Find where the given text appears and provide that cell's center as (X, Y) coordinate. 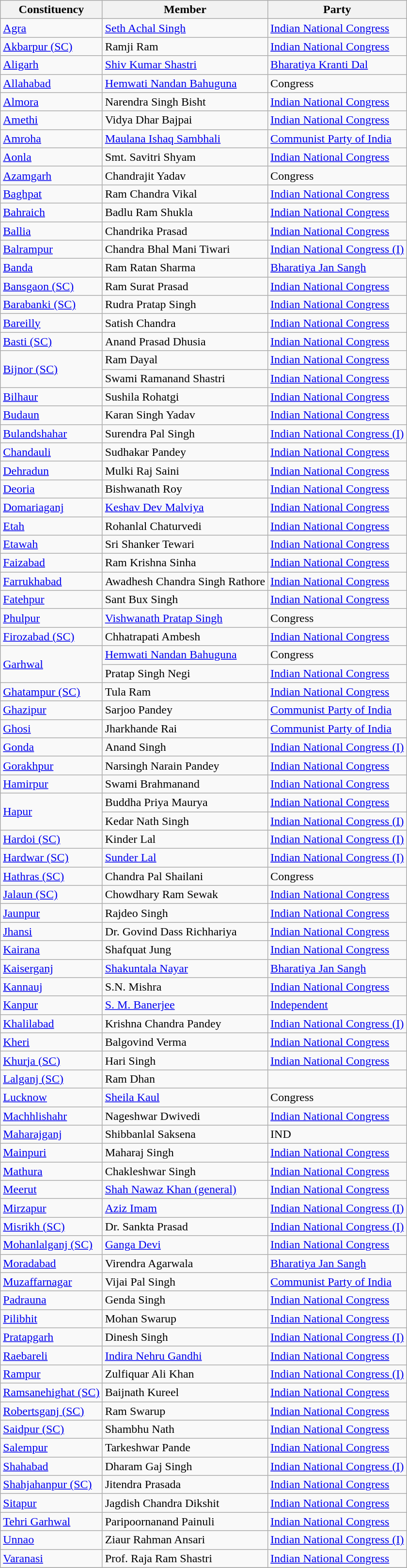
Sheila Kaul (185, 1097)
Faizabad (51, 563)
Saidpur (SC) (51, 1429)
Kheri (51, 1042)
Seth Achal Singh (185, 28)
Sushila Rohatgi (185, 397)
Shafquat Jung (185, 950)
Dinesh Singh (185, 1337)
Constituency (51, 10)
Hamirpur (51, 784)
Shiv Kumar Shastri (185, 65)
Vishwanath Pratap Singh (185, 618)
Jhansi (51, 931)
Amroha (51, 139)
Meerut (51, 1190)
Narsingh Narain Pandey (185, 765)
Prof. Raja Ram Shastri (185, 1558)
Ram Ratan Sharma (185, 268)
Ghosi (51, 729)
Bharatiya Kranti Dal (337, 65)
Ghatampur (SC) (51, 692)
Ram Dhan (185, 1079)
Sudhakar Pandey (185, 452)
Jalaun (SC) (51, 895)
S. M. Banerjee (185, 1005)
Allahabad (51, 83)
Etah (51, 526)
Ghazipur (51, 710)
Ganga Devi (185, 1245)
Salempur (51, 1448)
Ziaur Rahman Ansari (185, 1540)
Aligarh (51, 65)
Chandra Pal Shailani (185, 876)
Akbarpur (SC) (51, 47)
Swami Brahmanand (185, 784)
Hari Singh (185, 1060)
Shah Nawaz Khan (general) (185, 1190)
Raebareli (51, 1355)
Satish Chandra (185, 323)
Hardoi (SC) (51, 839)
Ram Swarup (185, 1411)
Chandra Bhal Mani Tiwari (185, 249)
Jharkhande Rai (185, 729)
Bulandshahar (51, 434)
S.N. Mishra (185, 987)
Hapur (51, 811)
Buddha Priya Maurya (185, 802)
Domariaganj (51, 507)
Member (185, 10)
Sitapur (51, 1503)
Maharajganj (51, 1134)
Jaunpur (51, 913)
Farrukhabad (51, 581)
Pratap Singh Negi (185, 673)
Vidya Dhar Bajpai (185, 120)
Dr. Sankta Prasad (185, 1226)
Khurja (SC) (51, 1060)
Bilhaur (51, 397)
Tehri Garhwal (51, 1521)
Gorakhpur (51, 765)
Genda Singh (185, 1300)
Machhlishahr (51, 1116)
Mathura (51, 1171)
Baijnath Kureel (185, 1392)
Zulfiquar Ali Khan (185, 1374)
Phulpur (51, 618)
Ramji Ram (185, 47)
Baghpat (51, 194)
Rajdeo Singh (185, 913)
Deoria (51, 489)
Pilibhit (51, 1319)
Maulana Ishaq Sambhali (185, 139)
Keshav Dev Malviya (185, 507)
Sri Shanker Tewari (185, 544)
Smt. Savitri Shyam (185, 157)
Kinder Lal (185, 839)
Fatehpur (51, 600)
Rudra Pratap Singh (185, 305)
Unnao (51, 1540)
Kanpur (51, 1005)
Bahraich (51, 212)
Chakleshwar Singh (185, 1171)
Dehradun (51, 470)
Misrikh (SC) (51, 1226)
Shibbanlal Saksena (185, 1134)
Tula Ram (185, 692)
Chandauli (51, 452)
Indira Nehru Gandhi (185, 1355)
Rohanlal Chaturvedi (185, 526)
Independent (337, 1005)
Sunder Lal (185, 858)
Badlu Ram Shukla (185, 212)
Mirzapur (51, 1208)
Mohanlalganj (SC) (51, 1245)
Nageshwar Dwivedi (185, 1116)
Khalilabad (51, 1024)
Barabanki (SC) (51, 305)
Garhwal (51, 664)
Tarkeshwar Pande (185, 1448)
Awadhesh Chandra Singh Rathore (185, 581)
Dharam Gaj Singh (185, 1466)
Karan Singh Yadav (185, 415)
Mulki Raj Saini (185, 470)
Anand Prasad Dhusia (185, 342)
Hardwar (SC) (51, 858)
Mohan Swarup (185, 1319)
Banda (51, 268)
IND (337, 1134)
Swami Ramanand Shastri (185, 378)
Muzaffarnagar (51, 1282)
Paripoornanand Painuli (185, 1521)
Jitendra Prasada (185, 1485)
Ram Dayal (185, 360)
Sant Bux Singh (185, 600)
Jagdish Chandra Dikshit (185, 1503)
Bishwanath Roy (185, 489)
Chandrika Prasad (185, 231)
Budaun (51, 415)
Surendra Pal Singh (185, 434)
Etawah (51, 544)
Robertsganj (SC) (51, 1411)
Pratapgarh (51, 1337)
Ram Surat Prasad (185, 286)
Shahabad (51, 1466)
Kairana (51, 950)
Bareilly (51, 323)
Kannauj (51, 987)
Rampur (51, 1374)
Vijai Pal Singh (185, 1282)
Azamgarh (51, 175)
Gonda (51, 747)
Lucknow (51, 1097)
Aziz Imam (185, 1208)
Aonla (51, 157)
Chhatrapati Ambesh (185, 637)
Balrampur (51, 249)
Party (337, 10)
Basti (SC) (51, 342)
Ramsanehighat (SC) (51, 1392)
Ram Chandra Vikal (185, 194)
Bansgaon (SC) (51, 286)
Firozabad (SC) (51, 637)
Almora (51, 102)
Narendra Singh Bisht (185, 102)
Shambhu Nath (185, 1429)
Chandrajit Yadav (185, 175)
Kedar Nath Singh (185, 821)
Varanasi (51, 1558)
Amethi (51, 120)
Shakuntala Nayar (185, 968)
Ram Krishna Sinha (185, 563)
Dr. Govind Dass Richhariya (185, 931)
Kaiserganj (51, 968)
Bijnor (SC) (51, 369)
Lalganj (SC) (51, 1079)
Moradabad (51, 1263)
Sarjoo Pandey (185, 710)
Mainpuri (51, 1153)
Padrauna (51, 1300)
Anand Singh (185, 747)
Maharaj Singh (185, 1153)
Agra (51, 28)
Ballia (51, 231)
Chowdhary Ram Sewak (185, 895)
Shahjahanpur (SC) (51, 1485)
Hathras (SC) (51, 876)
Virendra Agarwala (185, 1263)
Krishna Chandra Pandey (185, 1024)
Balgovind Verma (185, 1042)
